Return (x, y) of the center of cell containing provided text 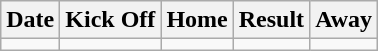
Home (197, 20)
Kick Off (110, 20)
Away (344, 20)
Date (30, 20)
Result (271, 20)
